Locate the cell with the specified text and output its [X, Y] center coordinate. 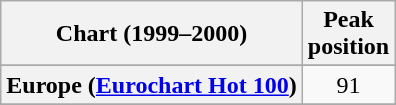
Chart (1999–2000) [152, 34]
Peakposition [348, 34]
Europe (Eurochart Hot 100) [152, 85]
91 [348, 85]
